Capture the cell that displays the provided text and extract its [X, Y] central coordinate. 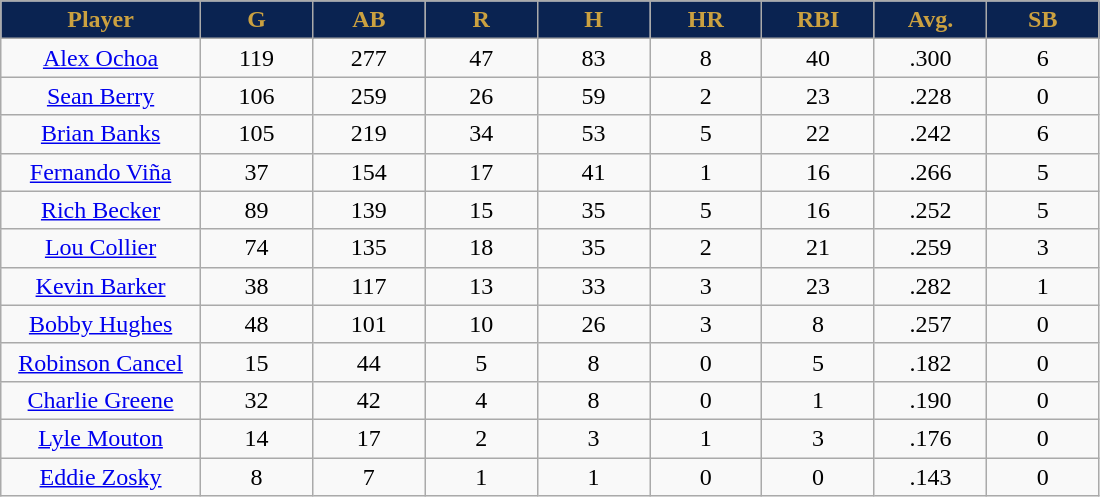
37 [256, 172]
13 [481, 286]
38 [256, 286]
18 [481, 248]
10 [481, 324]
259 [369, 96]
7 [369, 477]
Avg. [930, 20]
H [593, 20]
83 [593, 58]
119 [256, 58]
48 [256, 324]
41 [593, 172]
Eddie Zosky [101, 477]
RBI [818, 20]
Charlie Greene [101, 400]
135 [369, 248]
117 [369, 286]
4 [481, 400]
.242 [930, 134]
Fernando Viña [101, 172]
277 [369, 58]
105 [256, 134]
14 [256, 438]
44 [369, 362]
40 [818, 58]
219 [369, 134]
.176 [930, 438]
34 [481, 134]
.266 [930, 172]
Player [101, 20]
.228 [930, 96]
.300 [930, 58]
Brian Banks [101, 134]
Lou Collier [101, 248]
HR [706, 20]
32 [256, 400]
SB [1043, 20]
.143 [930, 477]
Kevin Barker [101, 286]
42 [369, 400]
101 [369, 324]
47 [481, 58]
.257 [930, 324]
Alex Ochoa [101, 58]
53 [593, 134]
Sean Berry [101, 96]
106 [256, 96]
Bobby Hughes [101, 324]
Rich Becker [101, 210]
.182 [930, 362]
59 [593, 96]
R [481, 20]
89 [256, 210]
21 [818, 248]
.252 [930, 210]
.282 [930, 286]
74 [256, 248]
22 [818, 134]
139 [369, 210]
33 [593, 286]
.259 [930, 248]
AB [369, 20]
.190 [930, 400]
G [256, 20]
Robinson Cancel [101, 362]
154 [369, 172]
Lyle Mouton [101, 438]
